Search for the cell housing the specified text and yield its (x, y) center coordinate. 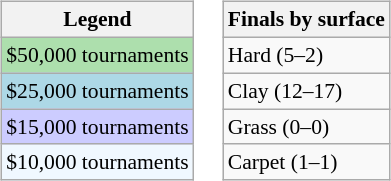
$10,000 tournaments (97, 162)
$15,000 tournaments (97, 127)
$50,000 tournaments (97, 55)
Finals by surface (306, 20)
Clay (12–17) (306, 91)
Hard (5–2) (306, 55)
Legend (97, 20)
Grass (0–0) (306, 127)
Carpet (1–1) (306, 162)
$25,000 tournaments (97, 91)
